Identify which cell holds the provided text, then report its [X, Y] central coordinate. 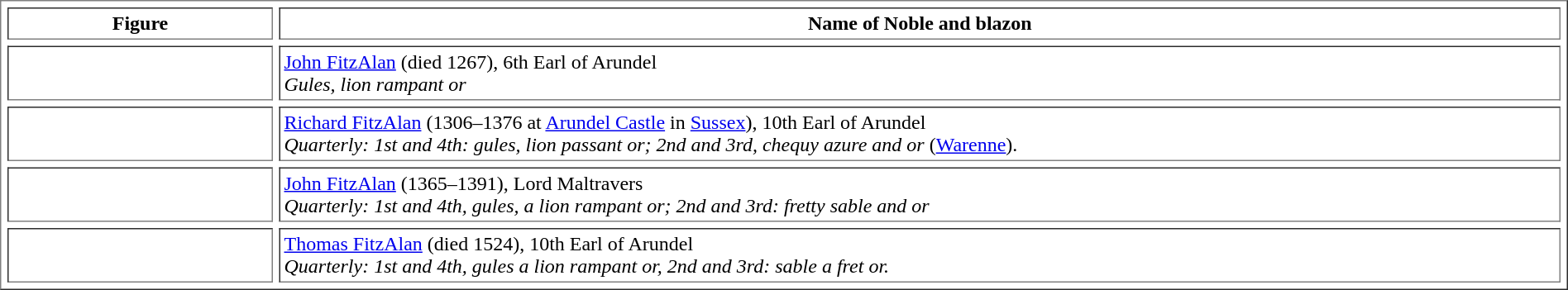
Figure [141, 23]
John FitzAlan (1365–1391), Lord MaltraversQuarterly: 1st and 4th, gules, a lion rampant or; 2nd and 3rd: fretty sable and or [920, 194]
John FitzAlan (died 1267), 6th Earl of ArundelGules, lion rampant or [920, 74]
Thomas FitzAlan (died 1524), 10th Earl of ArundelQuarterly: 1st and 4th, gules a lion rampant or, 2nd and 3rd: sable a fret or. [920, 255]
Name of Noble and blazon [920, 23]
